For the text-containing cell, return its midpoint in [X, Y] coordinate format. 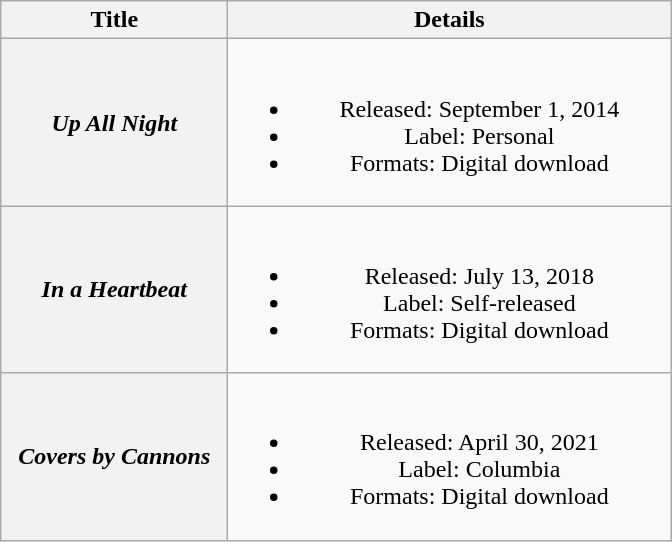
Released: September 1, 2014Label: PersonalFormats: Digital download [450, 122]
Up All Night [114, 122]
Released: April 30, 2021Label: ColumbiaFormats: Digital download [450, 456]
Released: July 13, 2018Label: Self-releasedFormats: Digital download [450, 290]
Covers by Cannons [114, 456]
Details [450, 20]
Title [114, 20]
In a Heartbeat [114, 290]
